Scan for the cell matching the given text and deliver its (X, Y) coordinate at center. 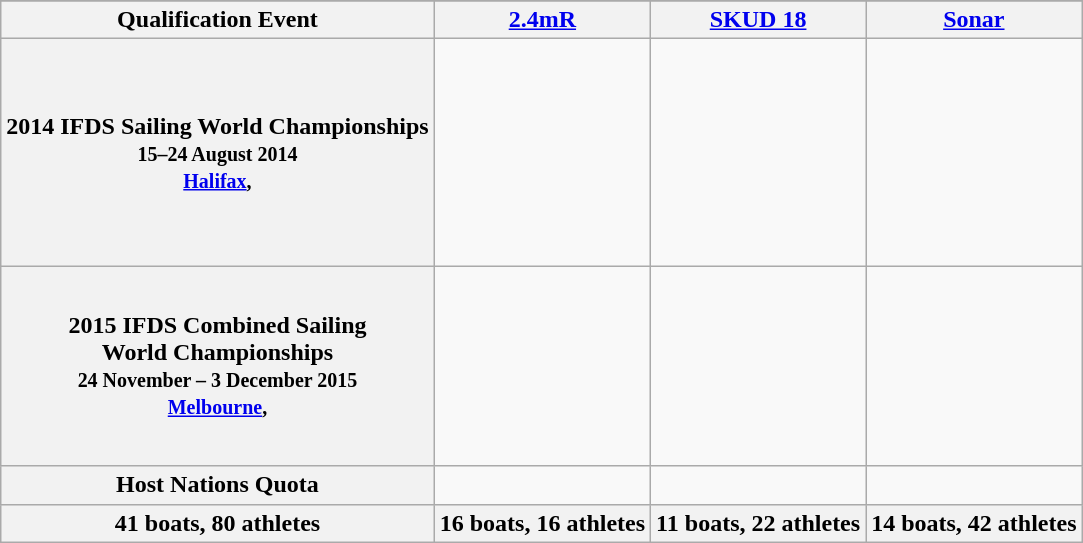
2.4mR (542, 20)
11 boats, 22 athletes (758, 523)
Host Nations Quota (218, 485)
Sonar (974, 20)
2014 IFDS Sailing World Championships 15–24 August 2014Halifax, (218, 152)
2015 IFDS Combined Sailing World Championships24 November – 3 December 2015Melbourne, (218, 366)
SKUD 18 (758, 20)
41 boats, 80 athletes (218, 523)
Qualification Event (218, 20)
14 boats, 42 athletes (974, 523)
16 boats, 16 athletes (542, 523)
